Search for the cell housing the specified text and yield its (X, Y) center coordinate. 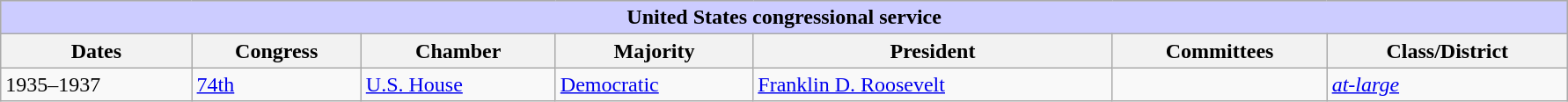
President (933, 51)
Franklin D. Roosevelt (933, 84)
Chamber (458, 51)
Majority (655, 51)
Committees (1220, 51)
Class/District (1447, 51)
U.S. House (458, 84)
Democratic (655, 84)
Dates (97, 51)
74th (276, 84)
United States congressional service (785, 18)
at-large (1447, 84)
1935–1937 (97, 84)
Congress (276, 51)
